Return [X, Y] of the center of cell containing provided text 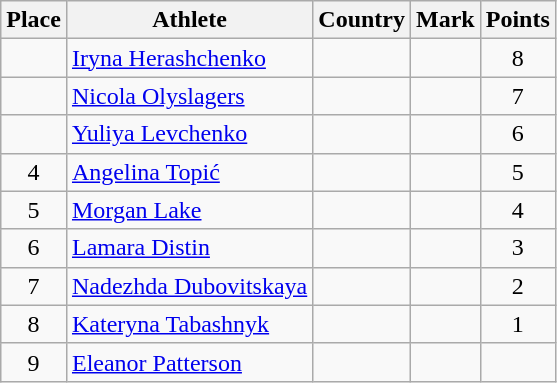
Kateryna Tabashnyk [189, 324]
Iryna Herashchenko [189, 58]
Lamara Distin [189, 248]
Points [518, 20]
Nicola Olyslagers [189, 96]
Yuliya Levchenko [189, 134]
Angelina Topić [189, 172]
3 [518, 248]
Mark [446, 20]
1 [518, 324]
Place [34, 20]
Country [362, 20]
Eleanor Patterson [189, 362]
2 [518, 286]
9 [34, 362]
Morgan Lake [189, 210]
Nadezhda Dubovitskaya [189, 286]
Athlete [189, 20]
